Identify which cell holds the provided text, then report its [x, y] central coordinate. 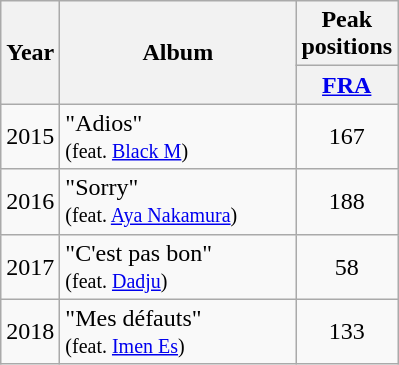
2015 [30, 136]
"Adios"(feat. Black M) [178, 136]
2018 [30, 332]
Peak positions [347, 34]
167 [347, 136]
FRA [347, 85]
"Mes défauts"(feat. Imen Es) [178, 332]
2016 [30, 202]
133 [347, 332]
"Sorry"(feat. Aya Nakamura) [178, 202]
188 [347, 202]
Album [178, 52]
2017 [30, 266]
"C'est pas bon"(feat. Dadju) [178, 266]
Year [30, 52]
58 [347, 266]
